Search for the cell housing the specified text and yield its (x, y) center coordinate. 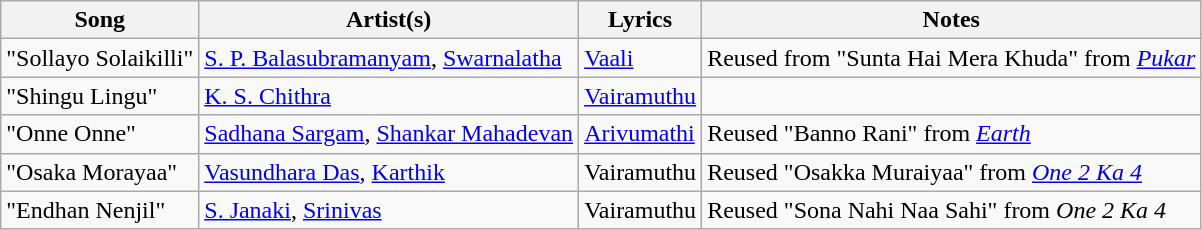
Artist(s) (389, 20)
Arivumathi (640, 134)
Lyrics (640, 20)
Reused "Sona Nahi Naa Sahi" from One 2 Ka 4 (952, 210)
K. S. Chithra (389, 96)
Sadhana Sargam, Shankar Mahadevan (389, 134)
Notes (952, 20)
"Osaka Morayaa" (100, 172)
S. P. Balasubramanyam, Swarnalatha (389, 58)
"Endhan Nenjil" (100, 210)
Vaali (640, 58)
Reused "Banno Rani" from Earth (952, 134)
Vasundhara Das, Karthik (389, 172)
Reused "Osakka Muraiyaa" from One 2 Ka 4 (952, 172)
S. Janaki, Srinivas (389, 210)
Song (100, 20)
"Onne Onne" (100, 134)
"Shingu Lingu" (100, 96)
"Sollayo Solaikilli" (100, 58)
Reused from "Sunta Hai Mera Khuda" from Pukar (952, 58)
